Return (X, Y) of the center of cell containing provided text 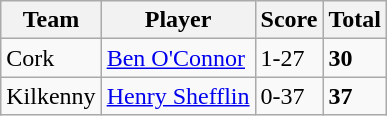
Total (355, 20)
Player (178, 20)
Ben O'Connor (178, 58)
30 (355, 58)
Team (51, 20)
37 (355, 96)
Score (289, 20)
1-27 (289, 58)
0-37 (289, 96)
Henry Shefflin (178, 96)
Kilkenny (51, 96)
Cork (51, 58)
